Pinpoint the cell where the given text exists, returning its [X, Y] midpoint coordinate. 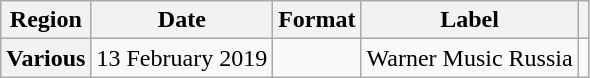
Region [46, 20]
13 February 2019 [182, 58]
Label [470, 20]
Warner Music Russia [470, 58]
Various [46, 58]
Date [182, 20]
Format [317, 20]
